From the cell containing the given text, extract its center point as [X, Y] coordinate. 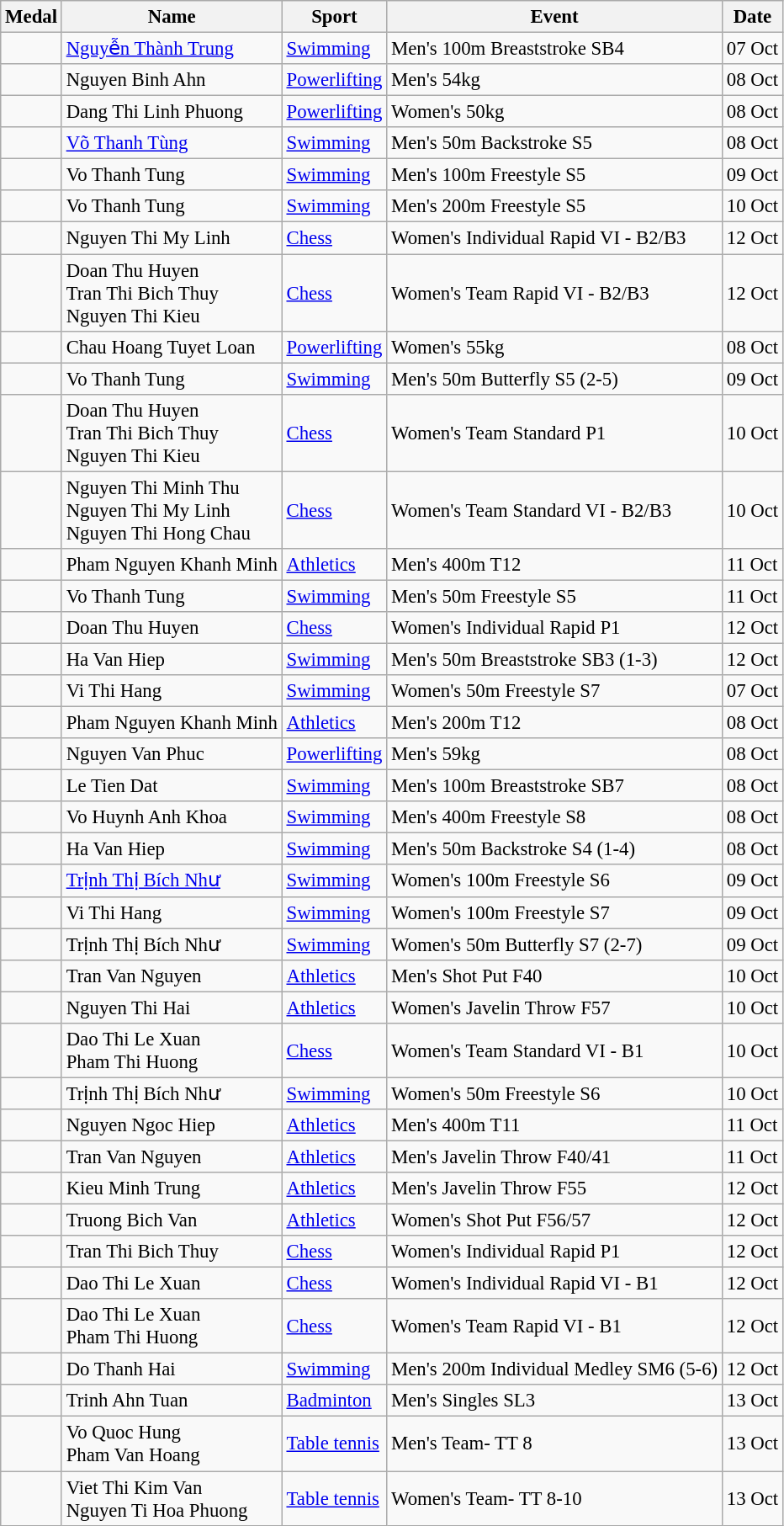
Men's Javelin Throw F55 [555, 1188]
Women's Javelin Throw F57 [555, 1008]
Trinh Ahn Tuan [172, 1401]
Tran Thi Bich Thuy [172, 1252]
Viet Thi Kim VanNguyen Ti Hoa Phuong [172, 1498]
Badminton [334, 1401]
Women's 50m Butterfly S7 (2-7) [555, 944]
Women's Team Standard VI - B1 [555, 1050]
Men's 50m Freestyle S5 [555, 596]
Doan Thu Huyen [172, 628]
Women's Team- TT 8-10 [555, 1498]
Men's 50m Breaststroke SB3 (1-3) [555, 659]
Men's 200m Individual Medley SM6 (5-6) [555, 1369]
Date [752, 17]
Nguyen Thi Minh ThuNguyen Thi My LinhNguyen Thi Hong Chau [172, 510]
Men's 400m T11 [555, 1125]
Nguyen Thi My Linh [172, 238]
Chau Hoang Tuyet Loan [172, 347]
Truong Bich Van [172, 1220]
Men's 200m Freestyle S5 [555, 206]
Men's 400m T12 [555, 565]
Women's Individual Rapid VI - B1 [555, 1284]
Women's Team Rapid VI - B1 [555, 1327]
Women's Team Standard P1 [555, 433]
Nguyen Ngoc Hiep [172, 1125]
Men's 200m T12 [555, 723]
Le Tien Dat [172, 786]
Women's Team Standard VI - B2/B3 [555, 510]
Dao Thi Le Xuan [172, 1284]
Women's Individual Rapid VI - B2/B3 [555, 238]
Men's 100m Freestyle S5 [555, 175]
Name [172, 17]
Nguyễn Thành Trung [172, 49]
Nguyen Binh Ahn [172, 80]
Women's Shot Put F56/57 [555, 1220]
Men's 50m Backstroke S4 (1-4) [555, 849]
Men's Shot Put F40 [555, 976]
Men's 100m Breaststroke SB7 [555, 786]
Sport [334, 17]
Vo Quoc HungPham Van Hoang [172, 1444]
Nguyen Thi Hai [172, 1008]
Men's 400m Freestyle S8 [555, 817]
Nguyen Van Phuc [172, 754]
Women's Team Rapid VI - B2/B3 [555, 293]
Kieu Minh Trung [172, 1188]
Men's 50m Butterfly S5 (2-5) [555, 379]
Event [555, 17]
Men's 54kg [555, 80]
Women's 50kg [555, 112]
Women's 55kg [555, 347]
Vo Huynh Anh Khoa [172, 817]
Do Thanh Hai [172, 1369]
Men's 100m Breaststroke SB4 [555, 49]
Men's Singles SL3 [555, 1401]
Medal [32, 17]
Men's 59kg [555, 754]
Men's 50m Backstroke S5 [555, 143]
Men's Team- TT 8 [555, 1444]
Women's 100m Freestyle S7 [555, 912]
Dang Thi Linh Phuong [172, 112]
Women's 50m Freestyle S6 [555, 1093]
Women's 100m Freestyle S6 [555, 881]
Men's Javelin Throw F40/41 [555, 1156]
Võ Thanh Tùng [172, 143]
Women's 50m Freestyle S7 [555, 691]
